Identify which cell holds the provided text, then report its (x, y) central coordinate. 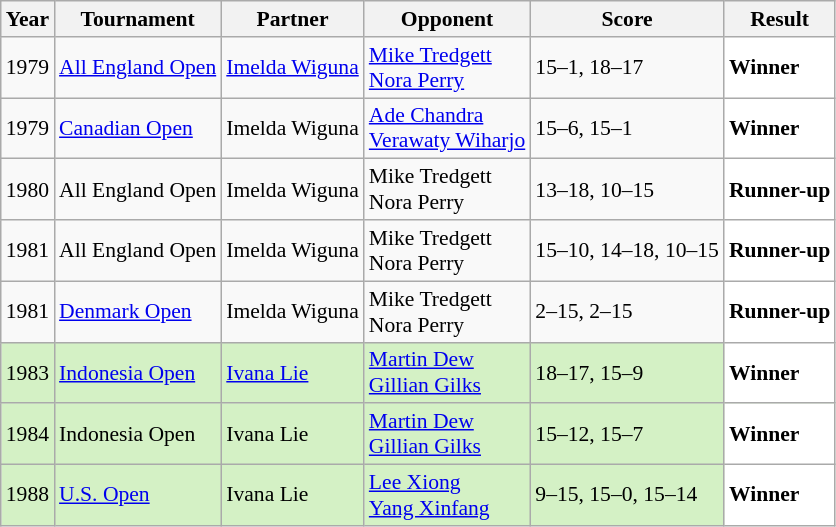
18–17, 15–9 (627, 372)
1980 (28, 190)
1983 (28, 372)
13–18, 10–15 (627, 190)
1984 (28, 434)
Lee Xiong Yang Xinfang (447, 496)
Canadian Open (138, 128)
U.S. Open (138, 496)
15–6, 15–1 (627, 128)
Ade Chandra Verawaty Wiharjo (447, 128)
Result (780, 19)
2–15, 2–15 (627, 312)
15–1, 18–17 (627, 68)
Opponent (447, 19)
1988 (28, 496)
15–12, 15–7 (627, 434)
Year (28, 19)
Score (627, 19)
Partner (292, 19)
Denmark Open (138, 312)
Tournament (138, 19)
9–15, 15–0, 15–14 (627, 496)
15–10, 14–18, 10–15 (627, 250)
